Capture the cell that displays the provided text and extract its (x, y) central coordinate. 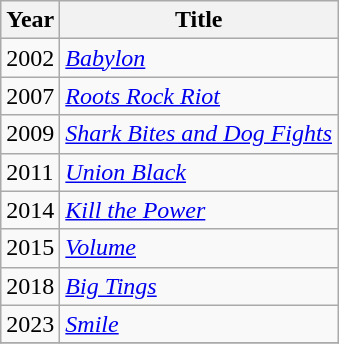
Roots Rock Riot (199, 96)
2015 (30, 248)
Union Black (199, 172)
2011 (30, 172)
Title (199, 20)
2014 (30, 210)
Smile (199, 324)
Shark Bites and Dog Fights (199, 134)
2009 (30, 134)
2007 (30, 96)
Year (30, 20)
2002 (30, 58)
Babylon (199, 58)
Volume (199, 248)
2018 (30, 286)
Big Tings (199, 286)
Kill the Power (199, 210)
2023 (30, 324)
